Provide the (X, Y) coordinate of the cell's center where the given text is located.  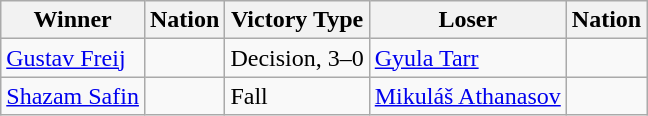
Shazam Safin (73, 96)
Gyula Tarr (468, 58)
Loser (468, 20)
Mikuláš Athanasov (468, 96)
Victory Type (297, 20)
Gustav Freij (73, 58)
Decision, 3–0 (297, 58)
Winner (73, 20)
Fall (297, 96)
